Extract the (x, y) coordinate from the center of the cell holding the provided text.  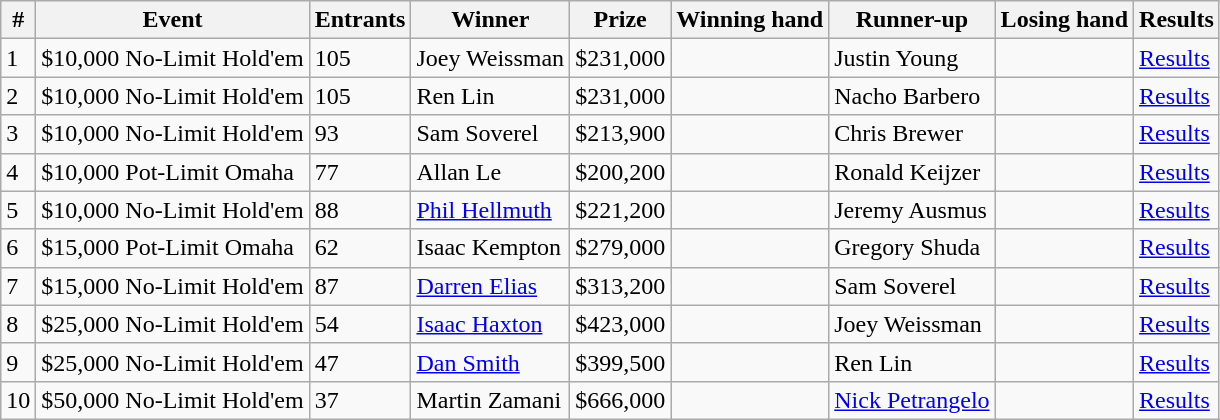
Winning hand (750, 20)
Chris Brewer (912, 134)
Allan Le (490, 172)
$423,000 (620, 324)
$200,200 (620, 172)
Isaac Kempton (490, 248)
93 (360, 134)
$15,000 No-Limit Hold'em (172, 286)
54 (360, 324)
$313,200 (620, 286)
$666,000 (620, 400)
Prize (620, 20)
Isaac Haxton (490, 324)
$15,000 Pot-Limit Omaha (172, 248)
3 (18, 134)
$221,200 (620, 210)
2 (18, 96)
Nacho Barbero (912, 96)
4 (18, 172)
37 (360, 400)
Winner (490, 20)
Nick Petrangelo (912, 400)
$50,000 No-Limit Hold'em (172, 400)
87 (360, 286)
Phil Hellmuth (490, 210)
88 (360, 210)
6 (18, 248)
Runner-up (912, 20)
1 (18, 58)
$10,000 Pot-Limit Omaha (172, 172)
$279,000 (620, 248)
Jeremy Ausmus (912, 210)
62 (360, 248)
Martin Zamani (490, 400)
# (18, 20)
10 (18, 400)
Ronald Keijzer (912, 172)
77 (360, 172)
Darren Elias (490, 286)
47 (360, 362)
Dan Smith (490, 362)
Event (172, 20)
Justin Young (912, 58)
$213,900 (620, 134)
8 (18, 324)
Losing hand (1064, 20)
9 (18, 362)
Entrants (360, 20)
$399,500 (620, 362)
5 (18, 210)
Gregory Shuda (912, 248)
7 (18, 286)
